Output the [X, Y] coordinate of the center of the cell containing the given text.  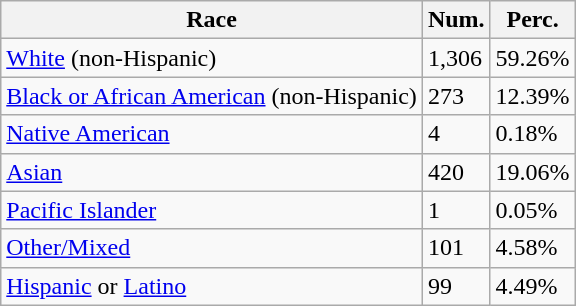
Asian [212, 172]
Other/Mixed [212, 248]
273 [456, 96]
Num. [456, 20]
0.05% [532, 210]
1,306 [456, 58]
99 [456, 286]
4 [456, 134]
0.18% [532, 134]
59.26% [532, 58]
Hispanic or Latino [212, 286]
420 [456, 172]
1 [456, 210]
Pacific Islander [212, 210]
4.49% [532, 286]
Perc. [532, 20]
12.39% [532, 96]
Native American [212, 134]
Race [212, 20]
Black or African American (non-Hispanic) [212, 96]
101 [456, 248]
White (non-Hispanic) [212, 58]
4.58% [532, 248]
19.06% [532, 172]
